Capture the cell that displays the provided text and extract its (x, y) central coordinate. 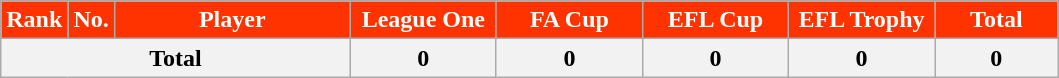
League One (423, 20)
Player (232, 20)
No. (91, 20)
Rank (34, 20)
EFL Trophy (862, 20)
FA Cup (569, 20)
EFL Cup (715, 20)
